Extract the (X, Y) coordinate from the center of the cell holding the provided text.  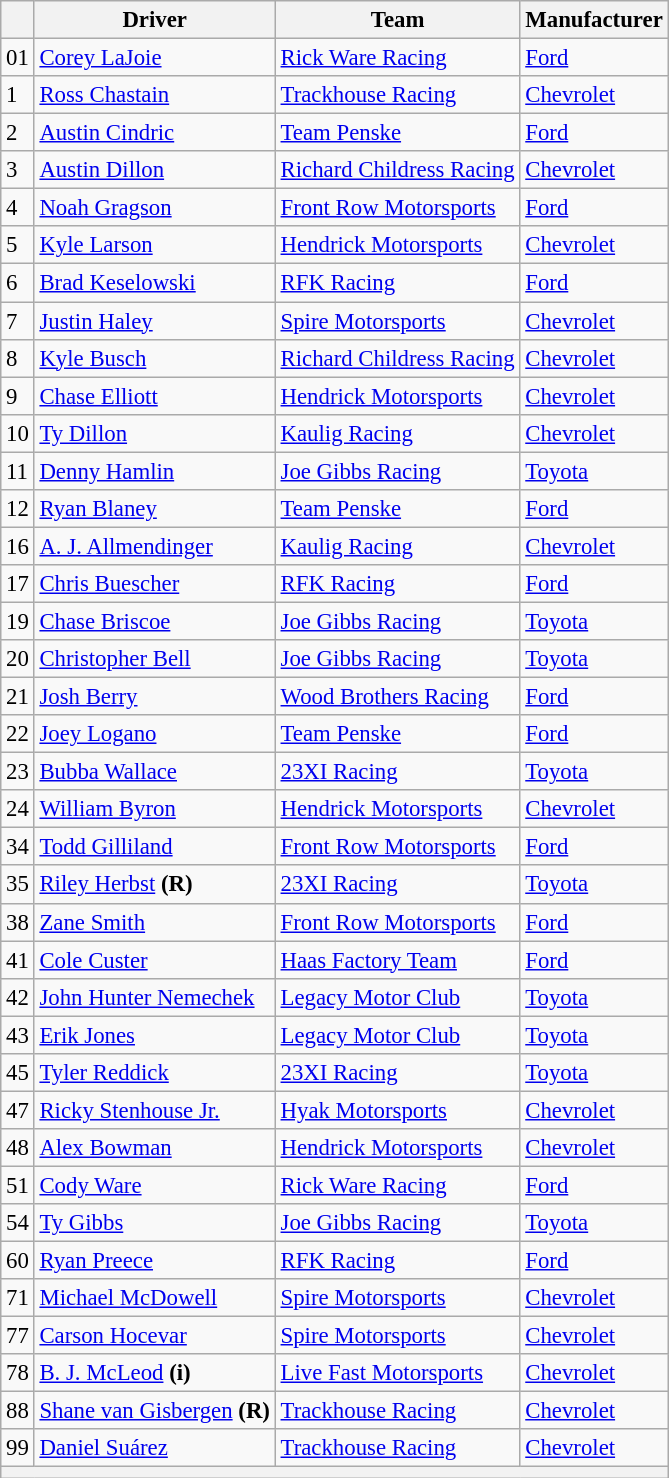
60 (18, 1261)
Alex Bowman (154, 1148)
Kyle Busch (154, 358)
Manufacturer (594, 20)
23 (18, 772)
Justin Haley (154, 321)
47 (18, 1110)
11 (18, 471)
Austin Dillon (154, 170)
71 (18, 1298)
12 (18, 509)
17 (18, 584)
4 (18, 208)
William Byron (154, 809)
8 (18, 358)
45 (18, 1073)
Michael McDowell (154, 1298)
Hyak Motorsports (398, 1110)
99 (18, 1449)
5 (18, 245)
Ryan Blaney (154, 509)
41 (18, 960)
43 (18, 1035)
Ricky Stenhouse Jr. (154, 1110)
51 (18, 1185)
Chris Buescher (154, 584)
Ty Dillon (154, 433)
Christopher Bell (154, 659)
Wood Brothers Racing (398, 697)
Denny Hamlin (154, 471)
Erik Jones (154, 1035)
34 (18, 847)
7 (18, 321)
Daniel Suárez (154, 1449)
Ty Gibbs (154, 1223)
John Hunter Nemechek (154, 997)
Noah Gragson (154, 208)
78 (18, 1373)
Cody Ware (154, 1185)
A. J. Allmendinger (154, 546)
Bubba Wallace (154, 772)
48 (18, 1148)
42 (18, 997)
Brad Keselowski (154, 283)
2 (18, 133)
Carson Hocevar (154, 1336)
21 (18, 697)
24 (18, 809)
Todd Gilliland (154, 847)
10 (18, 433)
1 (18, 95)
6 (18, 283)
Corey LaJoie (154, 58)
Ross Chastain (154, 95)
35 (18, 885)
54 (18, 1223)
Zane Smith (154, 922)
3 (18, 170)
Haas Factory Team (398, 960)
Ryan Preece (154, 1261)
20 (18, 659)
Josh Berry (154, 697)
Shane van Gisbergen (R) (154, 1411)
Live Fast Motorsports (398, 1373)
38 (18, 922)
Chase Elliott (154, 396)
B. J. McLeod (i) (154, 1373)
88 (18, 1411)
Riley Herbst (R) (154, 885)
Team (398, 20)
Tyler Reddick (154, 1073)
Kyle Larson (154, 245)
77 (18, 1336)
Chase Briscoe (154, 621)
01 (18, 58)
Joey Logano (154, 734)
16 (18, 546)
9 (18, 396)
Austin Cindric (154, 133)
Cole Custer (154, 960)
19 (18, 621)
22 (18, 734)
Driver (154, 20)
